From the cell containing the given text, extract its center point as (X, Y) coordinate. 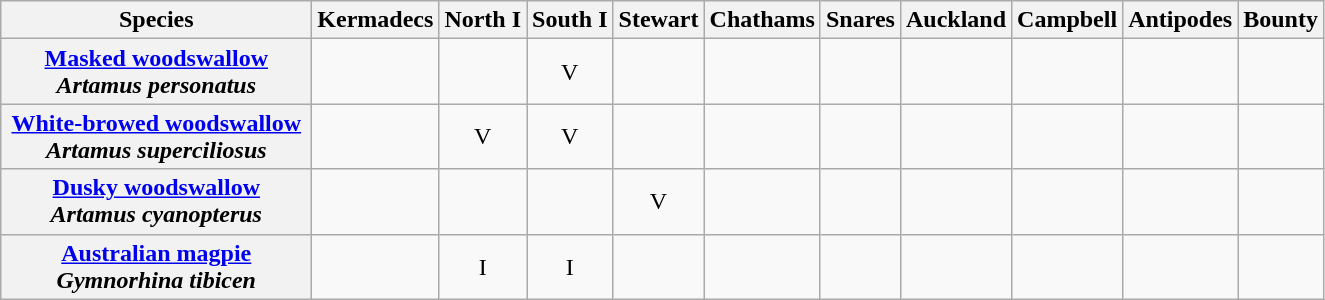
Masked woodswallowArtamus personatus (156, 72)
Campbell (1068, 20)
Auckland (956, 20)
White-browed woodswallowArtamus superciliosus (156, 136)
Bounty (1281, 20)
Chathams (762, 20)
Snares (860, 20)
Australian magpieGymnorhina tibicen (156, 266)
Species (156, 20)
North I (483, 20)
Stewart (658, 20)
Antipodes (1180, 20)
Kermadecs (376, 20)
South I (570, 20)
Dusky woodswallowArtamus cyanopterus (156, 202)
